Extract the [X, Y] coordinate from the center of the cell holding the provided text.  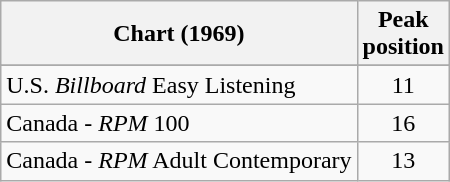
Canada - RPM 100 [179, 123]
Peakposition [403, 34]
13 [403, 161]
11 [403, 85]
16 [403, 123]
Canada - RPM Adult Contemporary [179, 161]
Chart (1969) [179, 34]
U.S. Billboard Easy Listening [179, 85]
